Pinpoint the cell where the given text exists, returning its [X, Y] midpoint coordinate. 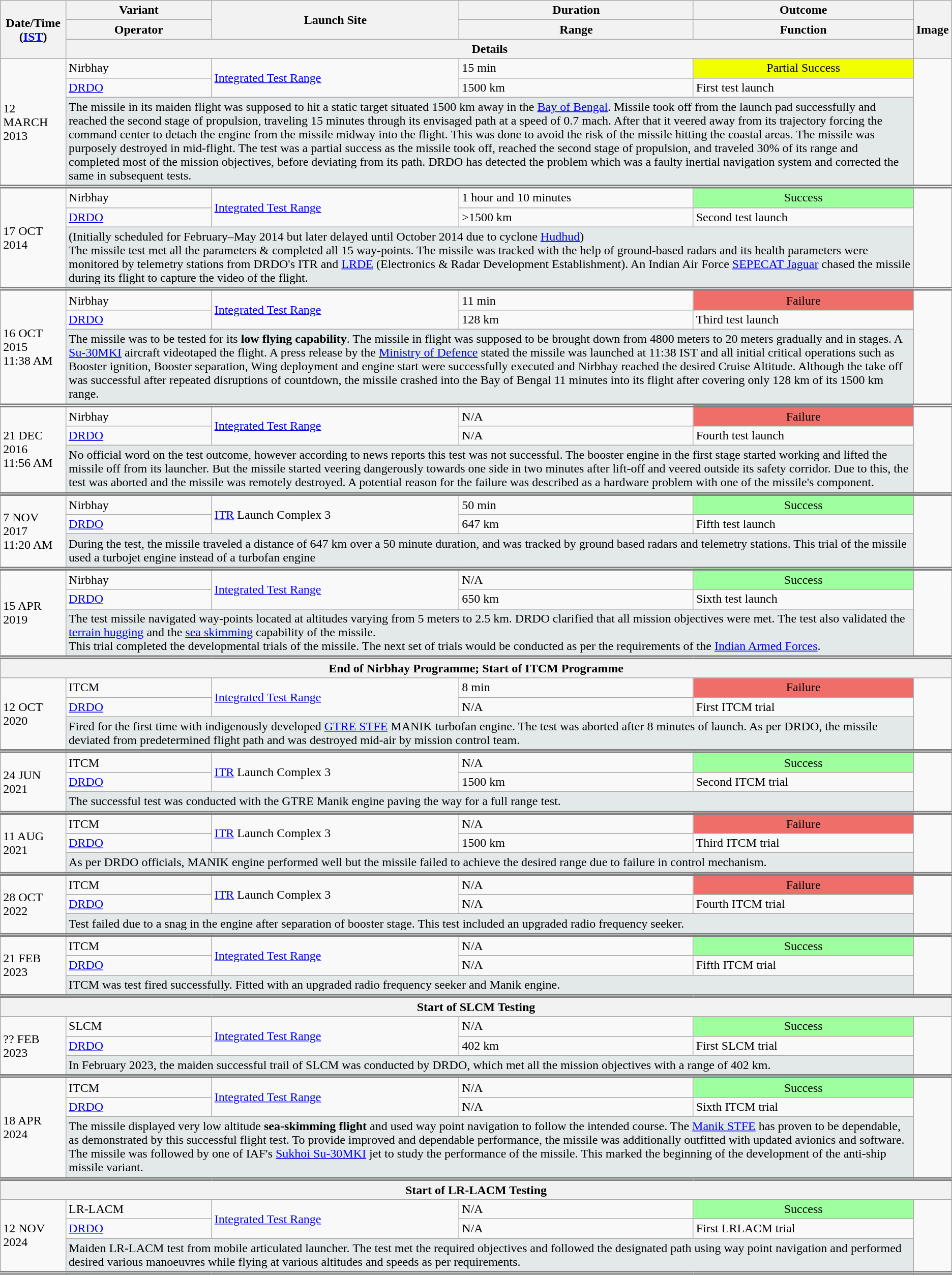
Start of SLCM Testing [476, 1006]
402 km [576, 1046]
Sixth ITCM trial [804, 1107]
17 OCT 2014 [34, 238]
15 APR 2019 [34, 613]
50 min [576, 505]
15 min [576, 68]
First SLCM trial [804, 1046]
28 OCT 2022 [34, 904]
18 APR 2024 [34, 1127]
Variant [139, 10]
Third ITCM trial [804, 843]
First test launch [804, 87]
Function [804, 29]
LR-LACM [139, 1209]
647 km [576, 524]
Details [490, 49]
Second test launch [804, 217]
21 FEB 2023 [34, 965]
Outcome [804, 10]
Date/Time(IST) [34, 29]
11 AUG 2021 [34, 843]
8 min [576, 688]
Duration [576, 10]
Image [933, 29]
?? FEB 2023 [34, 1047]
>1500 km [576, 217]
SLCM [139, 1026]
Launch Site [336, 20]
Fifth test launch [804, 524]
Third test launch [804, 319]
Test failed due to a snag in the engine after separation of booster stage. This test included an upgraded radio frequency seeker. [490, 925]
First ITCM trial [804, 707]
11 min [576, 299]
12 NOV 2024 [34, 1236]
End of Nirbhay Programme; Start of ITCM Programme [476, 667]
21 DEC 201611:56 AM [34, 449]
First LRLACM trial [804, 1229]
24 JUN 2021 [34, 782]
1 hour and 10 minutes [576, 197]
As per DRDO officials, MANIK engine performed well but the missile failed to achieve the desired range due to failure in control mechanism. [490, 864]
12 OCT 2020 [34, 715]
Sixth test launch [804, 599]
128 km [576, 319]
Range [576, 29]
The successful test was conducted with the GTRE Manik engine paving the way for a full range test. [490, 802]
ITCM was test fired successfully. Fitted with an upgraded radio frequency seeker and Manik engine. [490, 986]
650 km [576, 599]
12 MARCH 2013 [34, 123]
Fourth ITCM trial [804, 904]
Fifth ITCM trial [804, 965]
16 OCT 201511:38 AM [34, 347]
Fourth test launch [804, 436]
Operator [139, 29]
In February 2023, the maiden successful trail of SLCM was conducted by DRDO, which met all the mission objectives with a range of 402 km. [490, 1066]
7 NOV 201711:20 AM [34, 531]
Start of LR-LACM Testing [476, 1189]
Partial Success [804, 68]
Second ITCM trial [804, 782]
